Provide the [X, Y] coordinate of the cell's center where the given text is located.  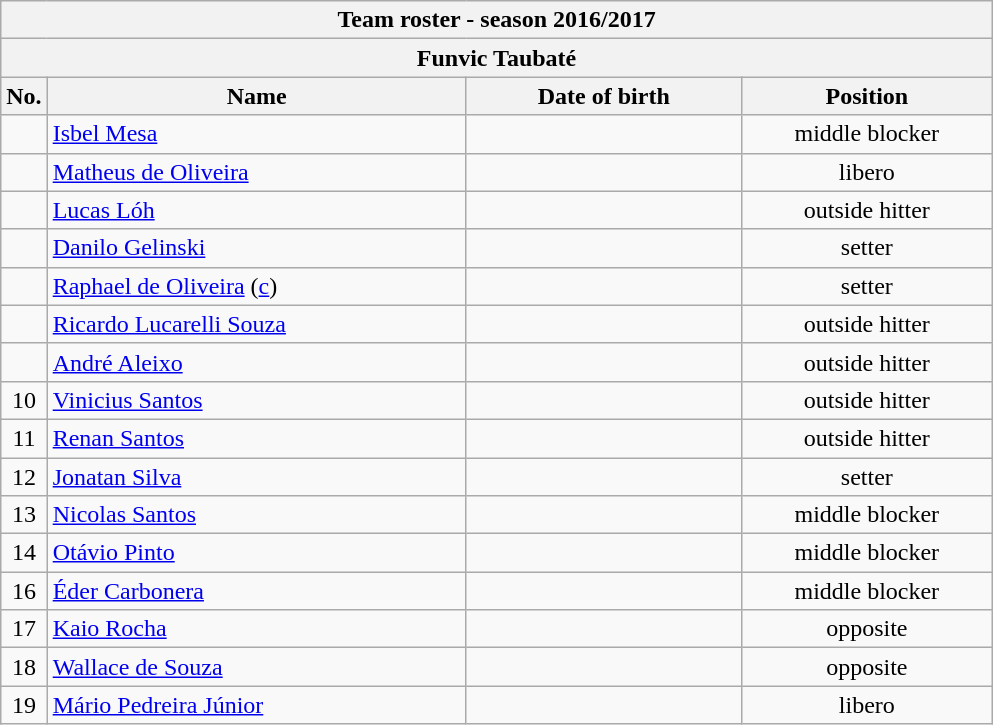
14 [24, 553]
12 [24, 477]
17 [24, 629]
André Aleixo [256, 362]
Jonatan Silva [256, 477]
Éder Carbonera [256, 591]
Kaio Rocha [256, 629]
Isbel Mesa [256, 134]
Team roster - season 2016/2017 [497, 20]
Lucas Lóh [256, 210]
Name [256, 96]
19 [24, 705]
Otávio Pinto [256, 553]
11 [24, 438]
Funvic Taubaté [497, 58]
16 [24, 591]
Renan Santos [256, 438]
10 [24, 400]
Mário Pedreira Júnior [256, 705]
Raphael de Oliveira (c) [256, 286]
Position [866, 96]
Date of birth [604, 96]
Danilo Gelinski [256, 248]
Nicolas Santos [256, 515]
Wallace de Souza [256, 667]
No. [24, 96]
18 [24, 667]
Vinicius Santos [256, 400]
Ricardo Lucarelli Souza [256, 324]
13 [24, 515]
Matheus de Oliveira [256, 172]
